Identify which cell holds the provided text, then report its (x, y) central coordinate. 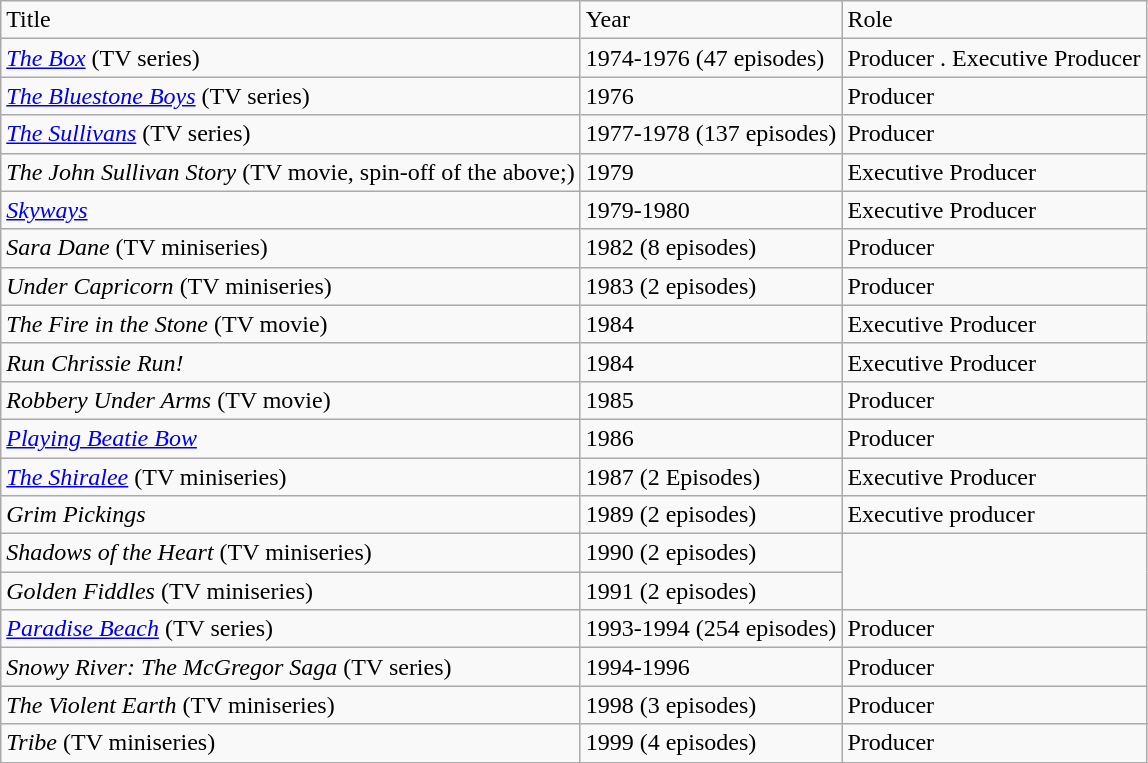
The John Sullivan Story (TV movie, spin-off of the above;) (290, 172)
The Bluestone Boys (TV series) (290, 96)
1982 (8 episodes) (711, 248)
The Box (TV series) (290, 58)
Playing Beatie Bow (290, 438)
1979-1980 (711, 210)
The Fire in the Stone (TV movie) (290, 324)
Run Chrissie Run! (290, 362)
1977-1978 (137 episodes) (711, 134)
Shadows of the Heart (TV miniseries) (290, 553)
1991 (2 episodes) (711, 591)
Under Capricorn (TV miniseries) (290, 286)
Executive producer (994, 515)
Tribe (TV miniseries) (290, 743)
1987 (2 Episodes) (711, 477)
Producer . Executive Producer (994, 58)
Year (711, 20)
1974-1976 (47 episodes) (711, 58)
Snowy River: The McGregor Saga (TV series) (290, 667)
1998 (3 episodes) (711, 705)
Paradise Beach (TV series) (290, 629)
1994-1996 (711, 667)
1986 (711, 438)
Golden Fiddles (TV miniseries) (290, 591)
Sara Dane (TV miniseries) (290, 248)
Role (994, 20)
The Shiralee (TV miniseries) (290, 477)
Robbery Under Arms (TV movie) (290, 400)
1983 (2 episodes) (711, 286)
Grim Pickings (290, 515)
1976 (711, 96)
1979 (711, 172)
Title (290, 20)
The Sullivans (TV series) (290, 134)
1985 (711, 400)
1989 (2 episodes) (711, 515)
The Violent Earth (TV miniseries) (290, 705)
1993-1994 (254 episodes) (711, 629)
1990 (2 episodes) (711, 553)
1999 (4 episodes) (711, 743)
Skyways (290, 210)
